Return (x, y) of the center of cell containing provided text 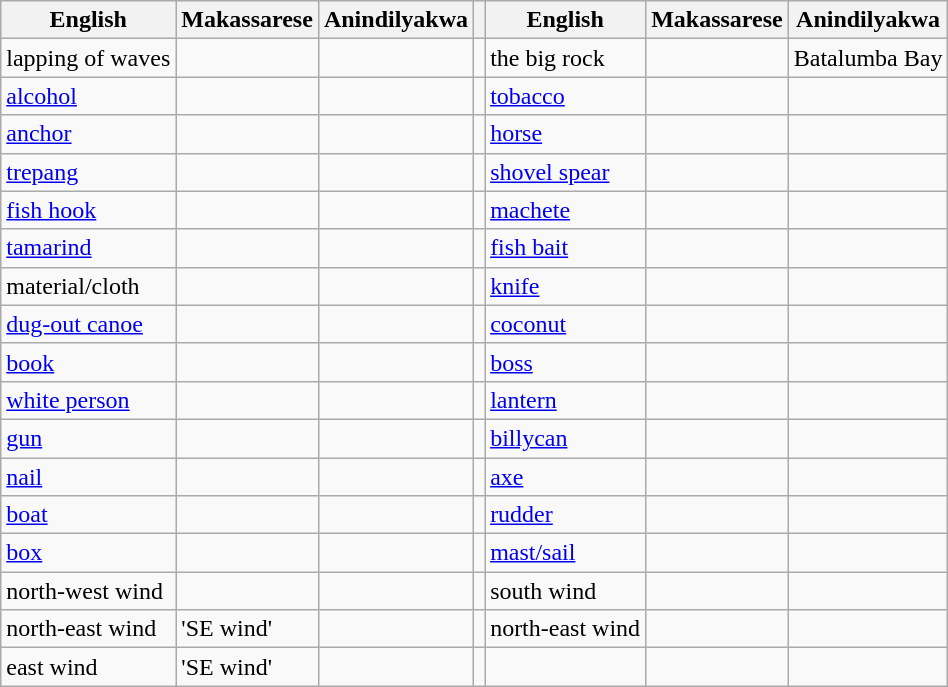
dug-out canoe (88, 324)
anchor (88, 134)
tobacco (566, 96)
mast/sail (566, 553)
Batalumba Bay (868, 58)
book (88, 362)
nail (88, 477)
horse (566, 134)
material/cloth (88, 286)
north-west wind (88, 591)
fish bait (566, 248)
lantern (566, 400)
white person (88, 400)
axe (566, 477)
rudder (566, 515)
east wind (88, 667)
alcohol (88, 96)
south wind (566, 591)
knife (566, 286)
shovel spear (566, 172)
coconut (566, 324)
boat (88, 515)
trepang (88, 172)
lapping of waves (88, 58)
tamarind (88, 248)
boss (566, 362)
box (88, 553)
machete (566, 210)
billycan (566, 438)
the big rock (566, 58)
fish hook (88, 210)
gun (88, 438)
